From the cell containing the given text, extract its center point as (X, Y) coordinate. 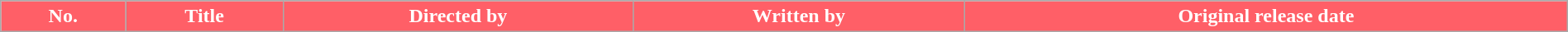
Title (205, 16)
Written by (799, 16)
Directed by (458, 16)
Original release date (1267, 16)
No. (63, 16)
